Return the [X, Y] coordinate for the center point of the cell that contains the specified text.  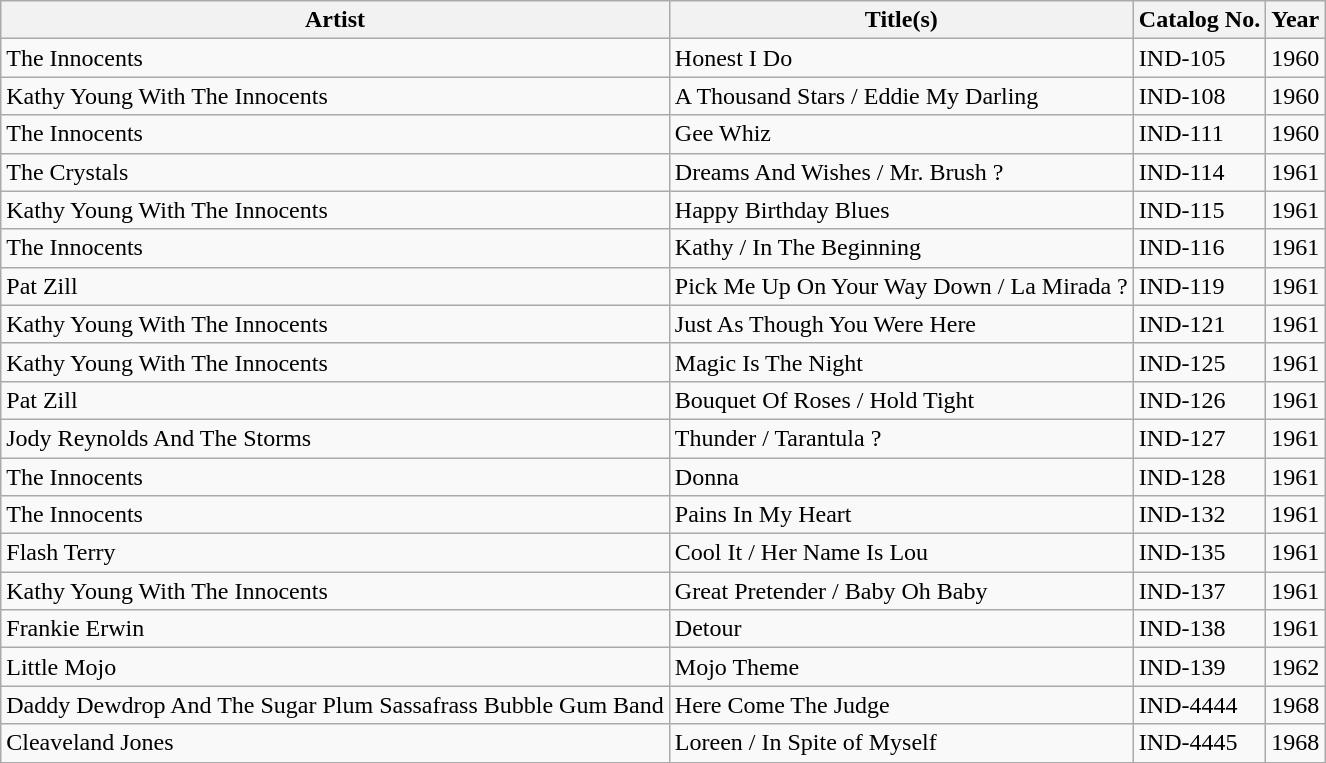
IND-139 [1199, 667]
Cleaveland Jones [336, 743]
A Thousand Stars / Eddie My Darling [901, 96]
IND-125 [1199, 362]
IND-105 [1199, 58]
IND-126 [1199, 400]
Bouquet Of Roses / Hold Tight [901, 400]
IND-114 [1199, 172]
Daddy Dewdrop And The Sugar Plum Sassafrass Bubble Gum Band [336, 705]
IND-4444 [1199, 705]
Magic Is The Night [901, 362]
IND-137 [1199, 591]
Frankie Erwin [336, 629]
IND-111 [1199, 134]
Kathy / In The Beginning [901, 248]
Title(s) [901, 20]
Happy Birthday Blues [901, 210]
IND-115 [1199, 210]
Catalog No. [1199, 20]
Artist [336, 20]
Year [1296, 20]
IND-138 [1199, 629]
Honest I Do [901, 58]
Cool It / Her Name Is Lou [901, 553]
Gee Whiz [901, 134]
IND-4445 [1199, 743]
Dreams And Wishes / Mr. Brush ? [901, 172]
Here Come The Judge [901, 705]
Mojo Theme [901, 667]
Thunder / Tarantula ? [901, 438]
IND-135 [1199, 553]
IND-119 [1199, 286]
1962 [1296, 667]
IND-116 [1199, 248]
Flash Terry [336, 553]
IND-128 [1199, 477]
Great Pretender / Baby Oh Baby [901, 591]
The Crystals [336, 172]
Detour [901, 629]
Just As Though You Were Here [901, 324]
IND-127 [1199, 438]
Pick Me Up On Your Way Down / La Mirada ? [901, 286]
Loreen / In Spite of Myself [901, 743]
Donna [901, 477]
Pains In My Heart [901, 515]
IND-108 [1199, 96]
IND-121 [1199, 324]
Jody Reynolds And The Storms [336, 438]
Little Mojo [336, 667]
IND-132 [1199, 515]
